Search for the cell housing the specified text and yield its (x, y) center coordinate. 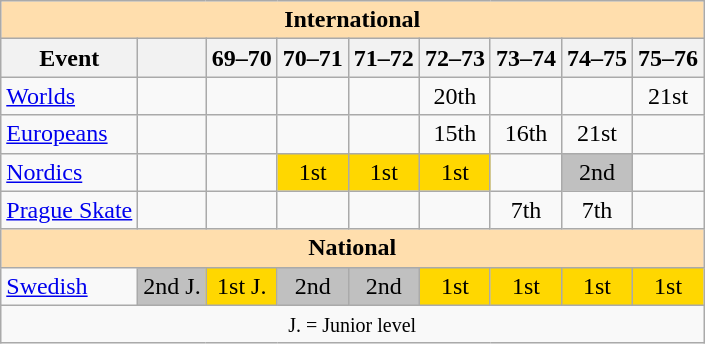
69–70 (242, 58)
J. = Junior level (352, 324)
National (352, 248)
Prague Skate (70, 210)
70–71 (312, 58)
20th (454, 96)
71–72 (384, 58)
Worlds (70, 96)
Event (70, 58)
Nordics (70, 172)
74–75 (598, 58)
2nd J. (172, 286)
Swedish (70, 286)
15th (454, 134)
75–76 (668, 58)
72–73 (454, 58)
Europeans (70, 134)
16th (526, 134)
1st J. (242, 286)
73–74 (526, 58)
International (352, 20)
